Search for the cell housing the specified text and yield its (x, y) center coordinate. 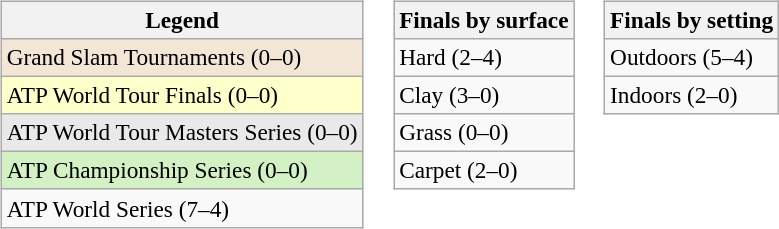
Grand Slam Tournaments (0–0) (182, 57)
Clay (3–0) (484, 95)
Outdoors (5–4) (692, 57)
ATP World Tour Masters Series (0–0) (182, 133)
Hard (2–4) (484, 57)
Grass (0–0) (484, 133)
ATP Championship Series (0–0) (182, 171)
Legend (182, 20)
ATP World Series (7–4) (182, 208)
Indoors (2–0) (692, 95)
ATP World Tour Finals (0–0) (182, 95)
Carpet (2–0) (484, 171)
Finals by surface (484, 20)
Finals by setting (692, 20)
